For the text-containing cell, return its midpoint in [X, Y] coordinate format. 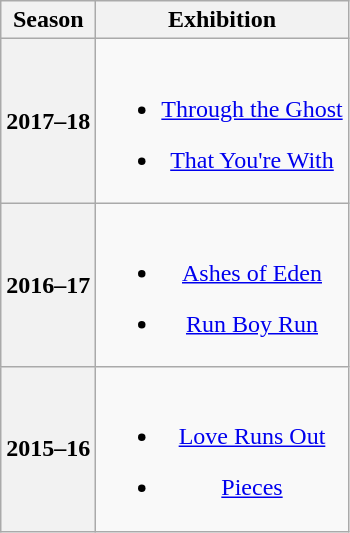
Love Runs Out Pieces [222, 449]
2017–18 [48, 121]
2016–17 [48, 285]
Through the Ghost That You're With [222, 121]
2015–16 [48, 449]
Ashes of Eden Run Boy Run [222, 285]
Exhibition [222, 20]
Season [48, 20]
